Provide the [X, Y] coordinate of the cell's center where the given text is located.  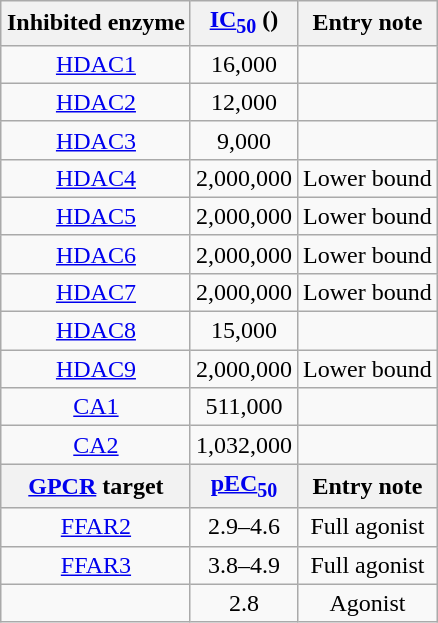
FFAR2 [96, 527]
HDAC5 [96, 216]
HDAC6 [96, 254]
16,000 [244, 64]
CA2 [96, 445]
1,032,000 [244, 445]
Agonist [368, 603]
2.9–4.6 [244, 527]
HDAC2 [96, 102]
511,000 [244, 407]
3.8–4.9 [244, 565]
9,000 [244, 140]
HDAC7 [96, 292]
15,000 [244, 331]
HDAC9 [96, 369]
HDAC1 [96, 64]
GPCR target [96, 486]
FFAR3 [96, 565]
HDAC4 [96, 178]
12,000 [244, 102]
2.8 [244, 603]
CA1 [96, 407]
HDAC3 [96, 140]
pEC50 [244, 486]
HDAC8 [96, 331]
IC50 () [244, 23]
Inhibited enzyme [96, 23]
